Locate the cell with the specified text and output its (x, y) center coordinate. 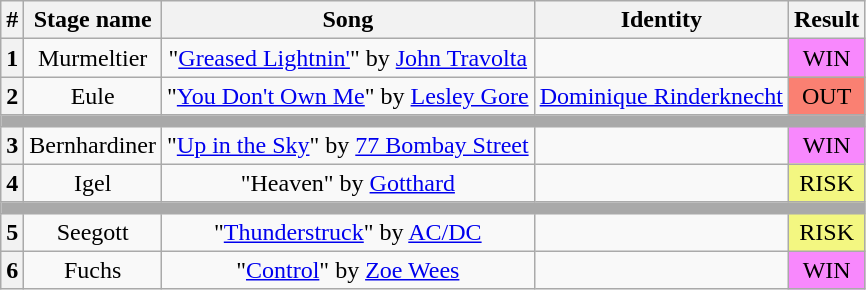
"Control" by Zoe Wees (348, 270)
Bernhardiner (93, 145)
2 (12, 96)
# (12, 20)
4 (12, 183)
OUT (826, 96)
"Up in the Sky" by 77 Bombay Street (348, 145)
Igel (93, 183)
"Heaven" by Gotthard (348, 183)
Stage name (93, 20)
Eule (93, 96)
"Thunderstruck" by AC/DC (348, 232)
Fuchs (93, 270)
Seegott (93, 232)
Dominique Rinderknecht (661, 96)
1 (12, 58)
Result (826, 20)
5 (12, 232)
Song (348, 20)
Murmeltier (93, 58)
"Greased Lightnin'" by John Travolta (348, 58)
Identity (661, 20)
3 (12, 145)
6 (12, 270)
"You Don't Own Me" by Lesley Gore (348, 96)
